From the cell containing the given text, extract its center point as (x, y) coordinate. 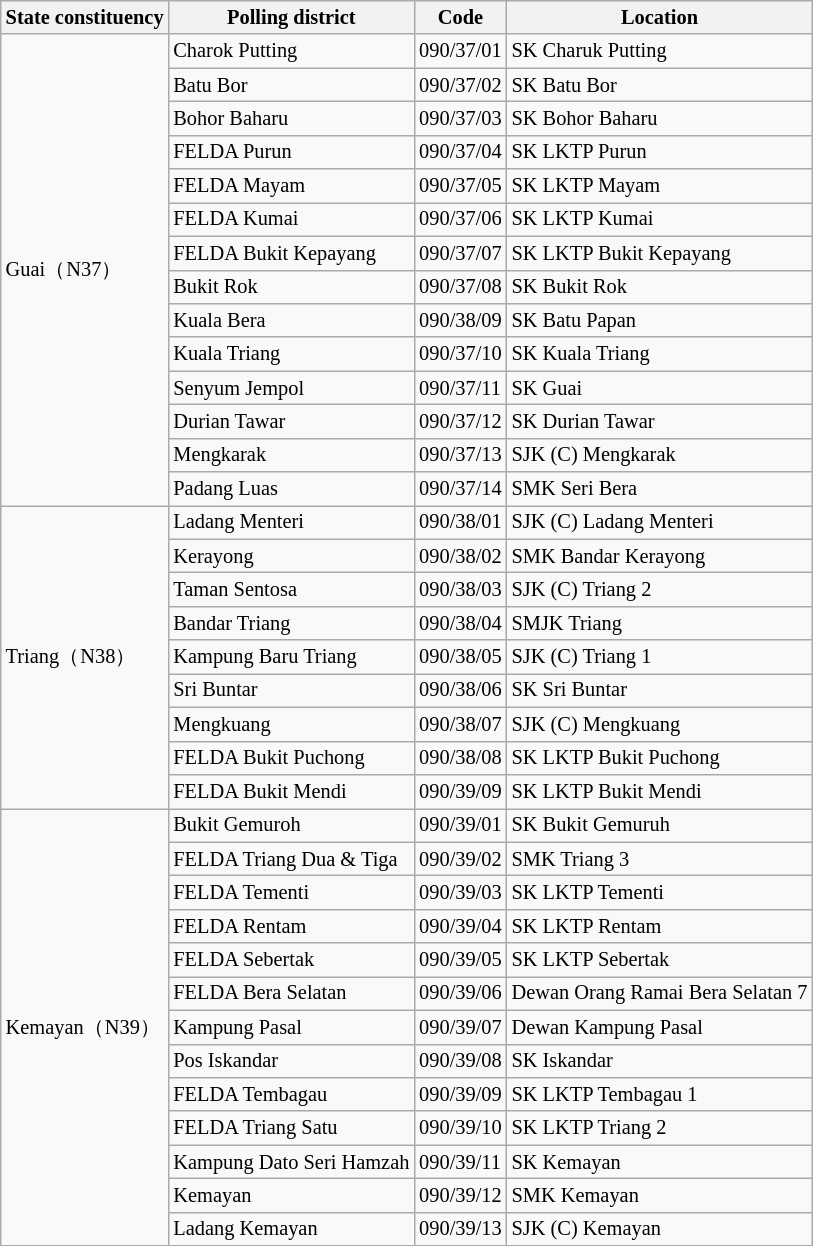
SK LKTP Tementi (660, 892)
FELDA Triang Satu (291, 1128)
090/37/02 (460, 85)
Kampung Pasal (291, 1027)
090/39/03 (460, 892)
090/38/05 (460, 657)
090/37/08 (460, 287)
SJK (C) Mengkarak (660, 455)
Pos Iskandar (291, 1061)
FELDA Mayam (291, 186)
SK Batu Papan (660, 320)
SK LKTP Bukit Puchong (660, 758)
090/37/01 (460, 51)
FELDA Tembagau (291, 1094)
SK Kuala Triang (660, 354)
Code (460, 17)
090/39/07 (460, 1027)
SK Bukit Gemuruh (660, 825)
Polling district (291, 17)
SK Charuk Putting (660, 51)
090/37/05 (460, 186)
Sri Buntar (291, 690)
Dewan Orang Ramai Bera Selatan 7 (660, 993)
SK Iskandar (660, 1061)
SJK (C) Triang 2 (660, 589)
Padang Luas (291, 489)
Kerayong (291, 556)
SK LKTP Mayam (660, 186)
090/38/01 (460, 522)
Ladang Menteri (291, 522)
090/39/06 (460, 993)
Bukit Gemuroh (291, 825)
090/37/06 (460, 219)
FELDA Kumai (291, 219)
090/37/10 (460, 354)
090/39/13 (460, 1229)
SMK Seri Bera (660, 489)
090/38/02 (460, 556)
Kemayan（N39） (85, 1027)
SK LKTP Tembagau 1 (660, 1094)
Kemayan (291, 1195)
090/37/11 (460, 388)
FELDA Rentam (291, 926)
Bukit Rok (291, 287)
Batu Bor (291, 85)
SMK Bandar Kerayong (660, 556)
SK LKTP Rentam (660, 926)
FELDA Purun (291, 152)
SMJK Triang (660, 623)
SK Sri Buntar (660, 690)
090/39/05 (460, 960)
FELDA Bukit Kepayang (291, 253)
FELDA Triang Dua & Tiga (291, 859)
090/38/07 (460, 724)
SK LKTP Bukit Mendi (660, 791)
090/37/14 (460, 489)
SK LKTP Triang 2 (660, 1128)
090/39/02 (460, 859)
SK Guai (660, 388)
090/38/08 (460, 758)
090/37/12 (460, 421)
Triang（N38） (85, 656)
Kampung Baru Triang (291, 657)
SJK (C) Ladang Menteri (660, 522)
FELDA Bukit Mendi (291, 791)
090/39/10 (460, 1128)
090/37/03 (460, 118)
SJK (C) Triang 1 (660, 657)
SK LKTP Bukit Kepayang (660, 253)
Kampung Dato Seri Hamzah (291, 1162)
Durian Tawar (291, 421)
Charok Putting (291, 51)
Kuala Triang (291, 354)
SMK Kemayan (660, 1195)
SJK (C) Mengkuang (660, 724)
SK Bohor Baharu (660, 118)
Mengkarak (291, 455)
Senyum Jempol (291, 388)
Guai（N37） (85, 270)
State constituency (85, 17)
090/37/13 (460, 455)
SK Batu Bor (660, 85)
Kuala Bera (291, 320)
SK Durian Tawar (660, 421)
SK LKTP Sebertak (660, 960)
SK LKTP Kumai (660, 219)
090/38/09 (460, 320)
090/38/06 (460, 690)
Bohor Baharu (291, 118)
SK Bukit Rok (660, 287)
Ladang Kemayan (291, 1229)
090/39/08 (460, 1061)
090/39/11 (460, 1162)
FELDA Bera Selatan (291, 993)
Location (660, 17)
090/39/01 (460, 825)
Taman Sentosa (291, 589)
FELDA Sebertak (291, 960)
090/37/04 (460, 152)
SMK Triang 3 (660, 859)
090/38/03 (460, 589)
090/39/12 (460, 1195)
Mengkuang (291, 724)
Bandar Triang (291, 623)
090/38/04 (460, 623)
FELDA Tementi (291, 892)
090/37/07 (460, 253)
SJK (C) Kemayan (660, 1229)
090/39/04 (460, 926)
Dewan Kampung Pasal (660, 1027)
SK LKTP Purun (660, 152)
SK Kemayan (660, 1162)
FELDA Bukit Puchong (291, 758)
